Identify which cell holds the provided text, then report its [X, Y] central coordinate. 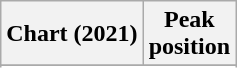
Chart (2021) [72, 34]
Peakposition [189, 34]
